Determine the [X, Y] coordinate at the center of the cell enclosing the given text.  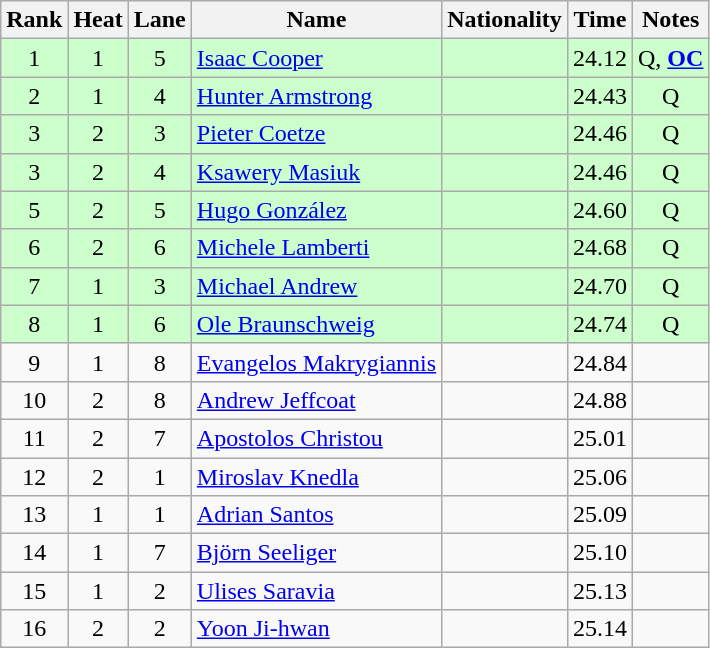
Rank [34, 20]
15 [34, 591]
Time [600, 20]
Hunter Armstrong [316, 96]
Ulises Saravia [316, 591]
10 [34, 400]
25.09 [600, 515]
Lane [160, 20]
25.10 [600, 553]
Nationality [505, 20]
13 [34, 515]
Evangelos Makrygiannis [316, 362]
Adrian Santos [316, 515]
24.74 [600, 324]
9 [34, 362]
Pieter Coetze [316, 134]
Heat [98, 20]
Miroslav Knedla [316, 477]
24.68 [600, 248]
25.14 [600, 629]
Ole Braunschweig [316, 324]
25.01 [600, 438]
12 [34, 477]
Notes [670, 20]
24.60 [600, 210]
24.88 [600, 400]
16 [34, 629]
Michael Andrew [316, 286]
24.70 [600, 286]
24.84 [600, 362]
Andrew Jeffcoat [316, 400]
25.06 [600, 477]
14 [34, 553]
Björn Seeliger [316, 553]
Name [316, 20]
Isaac Cooper [316, 58]
24.12 [600, 58]
Apostolos Christou [316, 438]
25.13 [600, 591]
Hugo González [316, 210]
24.43 [600, 96]
Q, OC [670, 58]
Michele Lamberti [316, 248]
Yoon Ji-hwan [316, 629]
Ksawery Masiuk [316, 172]
11 [34, 438]
